Identify which cell holds the provided text, then report its [X, Y] central coordinate. 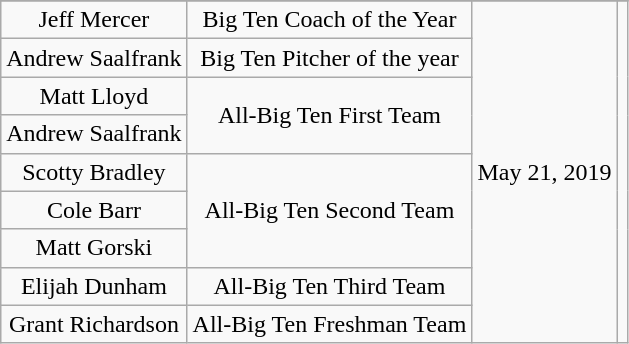
Matt Gorski [94, 248]
May 21, 2019 [544, 172]
Scotty Bradley [94, 172]
All-Big Ten First Team [330, 115]
Jeff Mercer [94, 20]
All-Big Ten Third Team [330, 286]
All-Big Ten Freshman Team [330, 324]
All-Big Ten Second Team [330, 210]
Big Ten Coach of the Year [330, 20]
Matt Lloyd [94, 96]
Grant Richardson [94, 324]
Cole Barr [94, 210]
Big Ten Pitcher of the year [330, 58]
Elijah Dunham [94, 286]
